Return (x, y) of the center of cell containing provided text 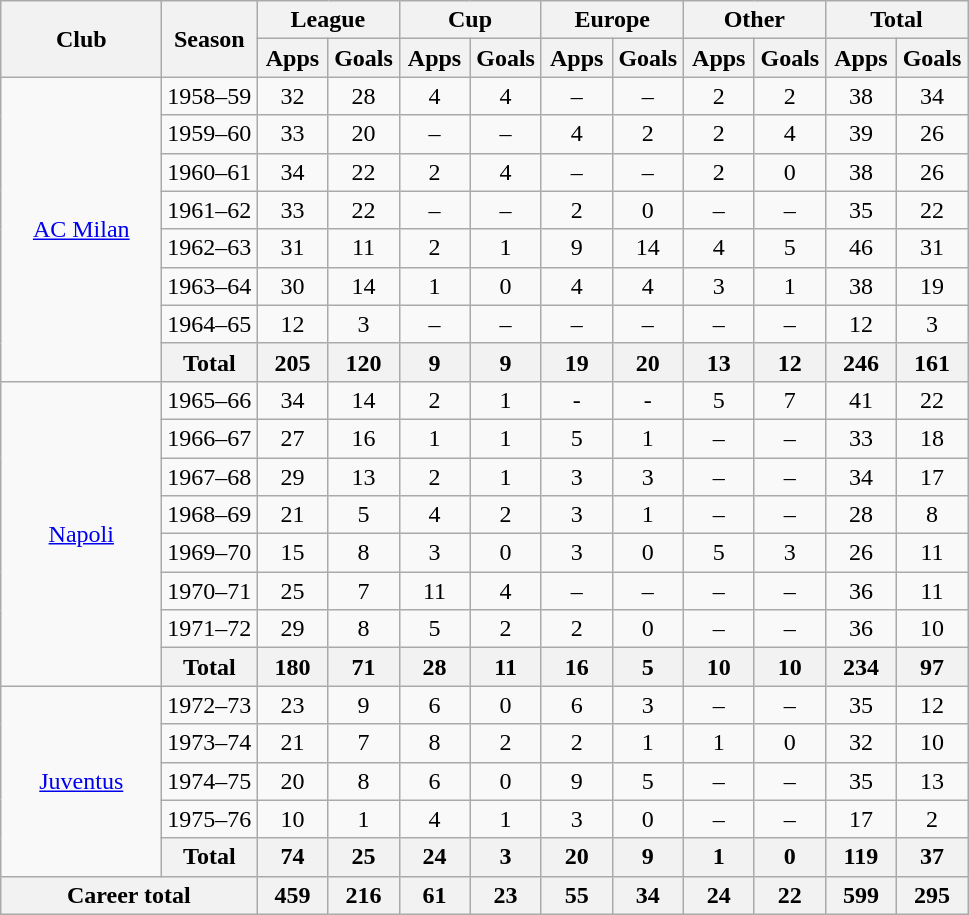
1974–75 (210, 781)
Napoli (82, 533)
120 (364, 362)
39 (860, 134)
Other (754, 20)
1958–59 (210, 96)
Europe (612, 20)
Season (210, 39)
216 (364, 895)
55 (576, 895)
1960–61 (210, 172)
Club (82, 39)
18 (932, 438)
74 (292, 857)
119 (860, 857)
205 (292, 362)
599 (860, 895)
15 (292, 553)
459 (292, 895)
1967–68 (210, 477)
Cup (470, 20)
League (328, 20)
30 (292, 286)
41 (860, 400)
27 (292, 438)
1968–69 (210, 515)
1961–62 (210, 210)
97 (932, 667)
Career total (129, 895)
246 (860, 362)
295 (932, 895)
1972–73 (210, 705)
161 (932, 362)
61 (434, 895)
180 (292, 667)
1966–67 (210, 438)
1969–70 (210, 553)
37 (932, 857)
1964–65 (210, 324)
1970–71 (210, 591)
1963–64 (210, 286)
46 (860, 248)
1973–74 (210, 743)
1959–60 (210, 134)
Juventus (82, 781)
1965–66 (210, 400)
71 (364, 667)
1971–72 (210, 629)
234 (860, 667)
1975–76 (210, 819)
1962–63 (210, 248)
AC Milan (82, 229)
